Extract the (x, y) coordinate from the center of the cell holding the provided text.  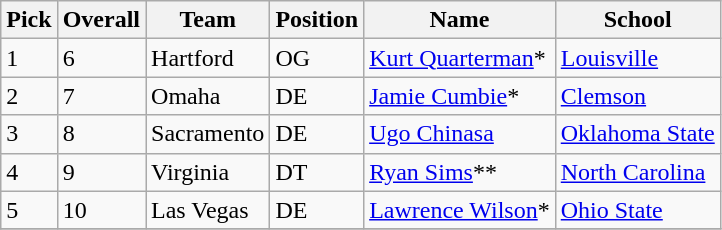
Louisville (638, 58)
Sacramento (208, 134)
5 (29, 210)
Las Vegas (208, 210)
Virginia (208, 172)
8 (101, 134)
Jamie Cumbie* (460, 96)
Kurt Quarterman* (460, 58)
School (638, 20)
Lawrence Wilson* (460, 210)
7 (101, 96)
9 (101, 172)
10 (101, 210)
OG (317, 58)
Position (317, 20)
Pick (29, 20)
North Carolina (638, 172)
Ugo Chinasa (460, 134)
6 (101, 58)
2 (29, 96)
Name (460, 20)
4 (29, 172)
Ohio State (638, 210)
Clemson (638, 96)
Overall (101, 20)
Oklahoma State (638, 134)
3 (29, 134)
Hartford (208, 58)
Team (208, 20)
Ryan Sims** (460, 172)
DT (317, 172)
1 (29, 58)
Omaha (208, 96)
